From the cell containing the given text, extract its center point as [x, y] coordinate. 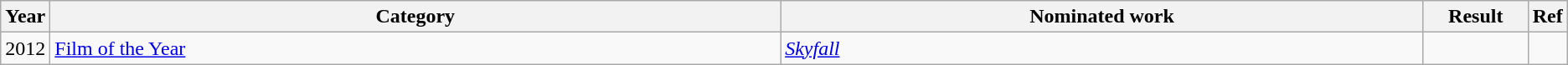
Skyfall [1102, 48]
Nominated work [1102, 17]
Year [25, 17]
Category [415, 17]
Ref [1548, 17]
2012 [25, 48]
Result [1476, 17]
Film of the Year [415, 48]
